Find where the given text appears and provide that cell's center as (X, Y) coordinate. 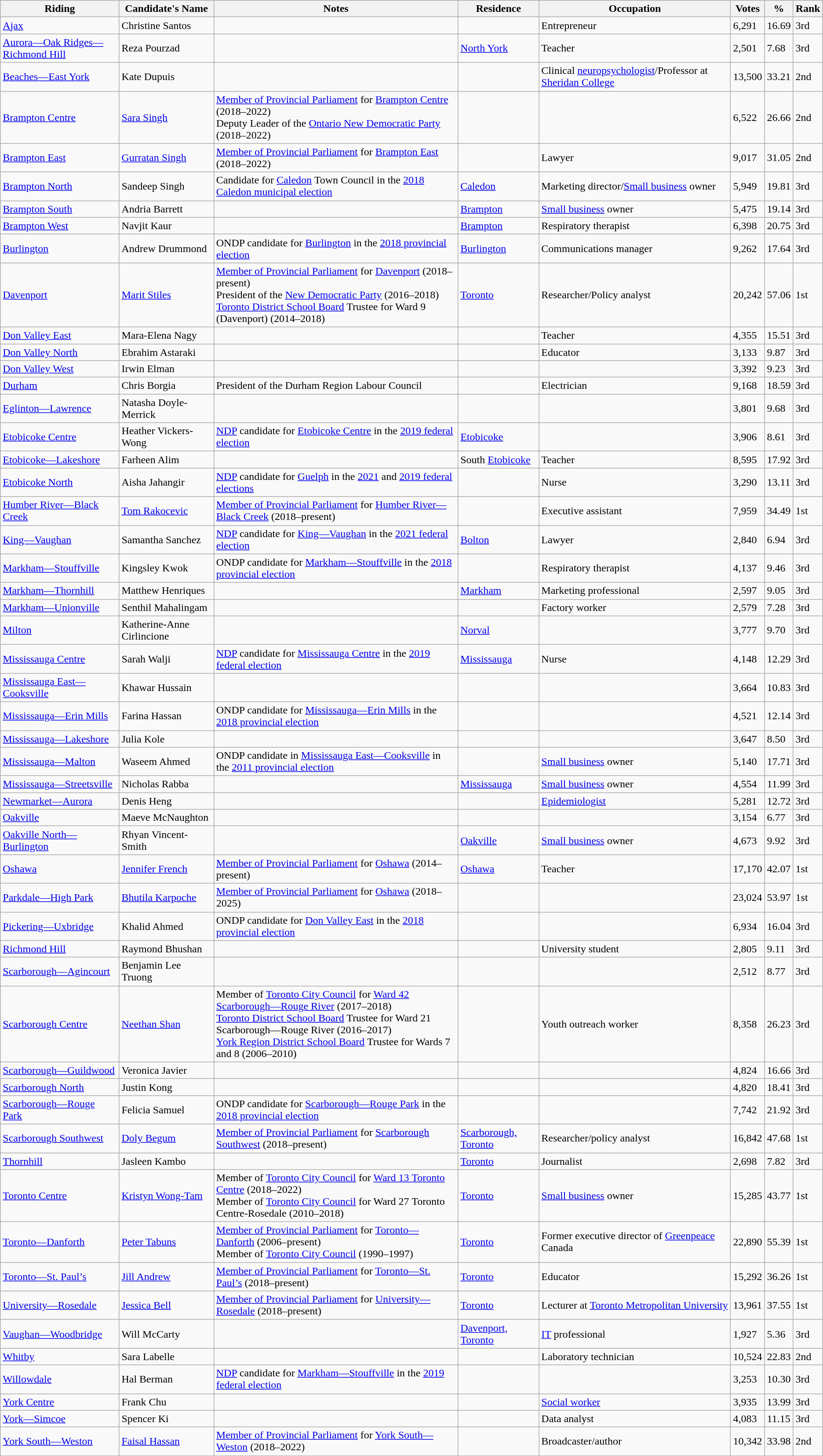
9,168 (747, 386)
University student (635, 949)
3,906 (747, 437)
Doly Begum (166, 1138)
North York (499, 48)
2,805 (747, 949)
Scarborough—Guildwood (60, 1070)
Rank (808, 9)
6,522 (747, 117)
5,949 (747, 187)
3,801 (747, 408)
12.29 (779, 659)
Journalist (635, 1161)
42.07 (779, 869)
Chris Borgia (166, 386)
10.83 (779, 687)
17.64 (779, 248)
Kate Dupuis (166, 77)
19.14 (779, 209)
6,398 (747, 226)
22.83 (779, 1357)
10.30 (779, 1379)
Member of Provincial Parliament for Scarborough Southwest (2018–present) (336, 1138)
Researcher/Policy analyst (635, 295)
Marit Stiles (166, 295)
11.15 (779, 1419)
47.68 (779, 1138)
Whitby (60, 1357)
Jasleen Kambo (166, 1161)
2,840 (747, 539)
5,140 (747, 762)
Davenport (60, 295)
8,358 (747, 1024)
Brampton Centre (60, 117)
33.98 (779, 1441)
Justin Kong (166, 1087)
Member of Toronto City Council for Ward 13 Toronto Centre (2018–2022) Member of Toronto City Council for Ward 27 Toronto Centre-Rosedale (2010–2018) (336, 1196)
NDP candidate for Guelph in the 2021 and 2019 federal elections (336, 482)
5,475 (747, 209)
9.46 (779, 568)
18.59 (779, 386)
ONDP candidate for Don Valley East in the 2018 provincial election (336, 926)
Member of Provincial Parliament for Brampton East (2018–2022) (336, 157)
Andrew Drummond (166, 248)
8.77 (779, 971)
ONDP candidate in Mississauga East—Cooksville in the 2011 provincial election (336, 762)
NDP candidate for Etobicoke Centre in the 2019 federal election (336, 437)
ONDP candidate for Markham—Stouffville in the 2018 provincial election (336, 568)
4,355 (747, 335)
26.66 (779, 117)
9.11 (779, 949)
7,742 (747, 1109)
6,291 (747, 26)
Matthew Henriques (166, 591)
2,597 (747, 591)
University—Rosedale (60, 1306)
Electrician (635, 386)
Irwin Elman (166, 369)
ONDP candidate for Burlington in the 2018 provincial election (336, 248)
Former executive director of Greenpeace Canada (635, 1242)
Senthil Mahalingam (166, 607)
16.04 (779, 926)
Brampton North (60, 187)
Brampton West (60, 226)
Reza Pourzad (166, 48)
Bhutila Karpoche (166, 897)
Mississauga East—Cooksville (60, 687)
Member of Provincial Parliament for Oshawa (2014–present) (336, 869)
3,154 (747, 818)
3,253 (747, 1379)
4,673 (747, 840)
15,292 (747, 1277)
Sara Labelle (166, 1357)
55.39 (779, 1242)
9.23 (779, 369)
20.75 (779, 226)
16.69 (779, 26)
Frank Chu (166, 1402)
5.36 (779, 1334)
Norval (499, 630)
Pickering—Uxbridge (60, 926)
Rhyan Vincent-Smith (166, 840)
Natasha Doyle-Merrick (166, 408)
Nicholas Rabba (166, 784)
NDP candidate for Markham—Stouffville in the 2019 federal election (336, 1379)
5,281 (747, 801)
7.82 (779, 1161)
Notes (336, 9)
Davenport, Toronto (499, 1334)
Farheen Alim (166, 460)
7.28 (779, 607)
33.21 (779, 77)
Don Valley East (60, 335)
IT professional (635, 1334)
3,290 (747, 482)
17.71 (779, 762)
Member of Provincial Parliament for Oshawa (2018–2025) (336, 897)
Etobicoke—Lakeshore (60, 460)
13.11 (779, 482)
15.51 (779, 335)
Katherine-Anne Cirlincione (166, 630)
Entrepreneur (635, 26)
Member of Provincial Parliament for Humber River—Black Creek (2018–present) (336, 511)
Faisal Hassan (166, 1441)
Mississauga—Malton (60, 762)
36.26 (779, 1277)
Residence (499, 9)
Marketing professional (635, 591)
Waseem Ahmed (166, 762)
Markham—Unionville (60, 607)
Toronto—Danforth (60, 1242)
10,342 (747, 1441)
Occupation (635, 9)
26.23 (779, 1024)
18.41 (779, 1087)
3,664 (747, 687)
7,959 (747, 511)
Caledon (499, 187)
Andria Barrett (166, 209)
4,137 (747, 568)
Votes (747, 9)
Sara Singh (166, 117)
South Etobicoke (499, 460)
4,148 (747, 659)
Scarborough, Toronto (499, 1138)
Broadcaster/author (635, 1441)
Toronto Centre (60, 1196)
17.92 (779, 460)
Kristyn Wong-Tam (166, 1196)
16,842 (747, 1138)
20,242 (747, 295)
9,262 (747, 248)
Mississauga—Lakeshore (60, 739)
8.50 (779, 739)
3,133 (747, 352)
Youth outreach worker (635, 1024)
Durham (60, 386)
York Centre (60, 1402)
Riding (60, 9)
Humber River—Black Creek (60, 511)
22,890 (747, 1242)
ONDP candidate for Mississauga—Erin Mills in the 2018 provincial election (336, 716)
Khawar Hussain (166, 687)
Farina Hassan (166, 716)
1,927 (747, 1334)
4,824 (747, 1070)
Neethan Shan (166, 1024)
Researcher/policy analyst (635, 1138)
Epidemiologist (635, 801)
8,595 (747, 460)
34.49 (779, 511)
Communications manager (635, 248)
9.92 (779, 840)
Markham (499, 591)
Mississauga Centre (60, 659)
Sarah Walji (166, 659)
Scarborough North (60, 1087)
Don Valley West (60, 369)
Eglinton—Lawrence (60, 408)
Benjamin Lee Truong (166, 971)
9.70 (779, 630)
Veronica Javier (166, 1070)
Member of Provincial Parliament for Toronto—Danforth (2006–present) Member of Toronto City Council (1990–1997) (336, 1242)
Denis Heng (166, 801)
Mississauga—Streetsville (60, 784)
Spencer Ki (166, 1419)
17,170 (747, 869)
Kingsley Kwok (166, 568)
15,285 (747, 1196)
Lecturer at Toronto Metropolitan University (635, 1306)
13,961 (747, 1306)
13,500 (747, 77)
Mara-Elena Nagy (166, 335)
2,698 (747, 1161)
4,083 (747, 1419)
Member of Provincial Parliament for University—Rosedale (2018–present) (336, 1306)
4,554 (747, 784)
37.55 (779, 1306)
23,024 (747, 897)
Brampton South (60, 209)
Ebrahim Astaraki (166, 352)
Candidate for Caledon Town Council in the 2018 Caledon municipal election (336, 187)
Mississauga—Erin Mills (60, 716)
Julia Kole (166, 739)
2,579 (747, 607)
10,524 (747, 1357)
13.99 (779, 1402)
53.97 (779, 897)
Thornhill (60, 1161)
Will McCarty (166, 1334)
3,777 (747, 630)
York—Simcoe (60, 1419)
Clinical neuropsychologist/Professor at Sheridan College (635, 77)
57.06 (779, 295)
Tom Rakocevic (166, 511)
Etobicoke (499, 437)
Etobicoke North (60, 482)
Maeve McNaughton (166, 818)
Etobicoke Centre (60, 437)
4,521 (747, 716)
Heather Vickers-Wong (166, 437)
12.14 (779, 716)
11.99 (779, 784)
ONDP candidate for Scarborough—Rouge Park in the 2018 provincial election (336, 1109)
9.05 (779, 591)
2,501 (747, 48)
Samantha Sanchez (166, 539)
Brampton East (60, 157)
Willowdale (60, 1379)
Scarborough—Rouge Park (60, 1109)
4,820 (747, 1087)
Markham—Stouffville (60, 568)
President of the Durham Region Labour Council (336, 386)
Social worker (635, 1402)
Aurora—Oak Ridges—Richmond Hill (60, 48)
8.61 (779, 437)
Beaches—East York (60, 77)
Parkdale—High Park (60, 897)
NDP candidate for Mississauga Centre in the 2019 federal election (336, 659)
Don Valley North (60, 352)
Factory worker (635, 607)
9,017 (747, 157)
31.05 (779, 157)
Marketing director/Small business owner (635, 187)
Hal Berman (166, 1379)
Scarborough Centre (60, 1024)
% (779, 9)
Sandeep Singh (166, 187)
3,392 (747, 369)
York South—Weston (60, 1441)
19.81 (779, 187)
12.72 (779, 801)
21.92 (779, 1109)
Candidate's Name (166, 9)
King—Vaughan (60, 539)
Peter Tabuns (166, 1242)
Data analyst (635, 1419)
Scarborough Southwest (60, 1138)
Member of Provincial Parliament for York South—Weston (2018–2022) (336, 1441)
Christine Santos (166, 26)
NDP candidate for King—Vaughan in the 2021 federal election (336, 539)
Scarborough—Agincourt (60, 971)
43.77 (779, 1196)
Khalid Ahmed (166, 926)
Richmond Hill (60, 949)
16.66 (779, 1070)
6,934 (747, 926)
Ajax (60, 26)
7.68 (779, 48)
Laboratory technician (635, 1357)
Markham—Thornhill (60, 591)
Navjit Kaur (166, 226)
Raymond Bhushan (166, 949)
3,647 (747, 739)
Member of Provincial Parliament for Brampton Centre (2018–2022) Deputy Leader of the Ontario New Democratic Party (2018–2022) (336, 117)
Member of Provincial Parliament for Toronto—St. Paul’s (2018–present) (336, 1277)
2,512 (747, 971)
Gurratan Singh (166, 157)
Bolton (499, 539)
Toronto—St. Paul’s (60, 1277)
Milton (60, 630)
Aisha Jahangir (166, 482)
Felicia Samuel (166, 1109)
9.87 (779, 352)
Vaughan—Woodbridge (60, 1334)
6.77 (779, 818)
Executive assistant (635, 511)
Oakville North—Burlington (60, 840)
Newmarket—Aurora (60, 801)
6.94 (779, 539)
Jessica Bell (166, 1306)
Jill Andrew (166, 1277)
9.68 (779, 408)
Jennifer French (166, 869)
3,935 (747, 1402)
